Locate the cell with the specified text and output its [X, Y] center coordinate. 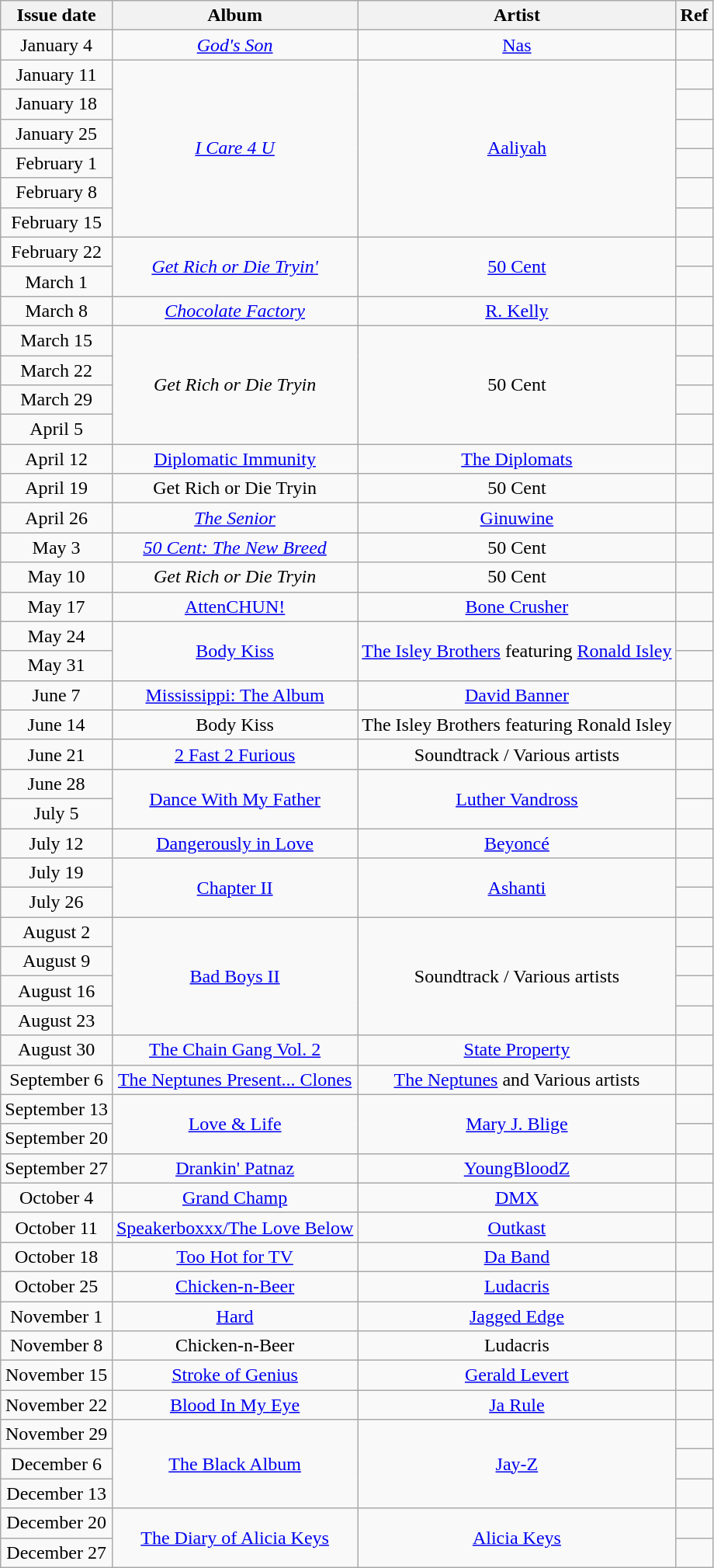
YoungBloodZ [517, 1168]
January 4 [57, 45]
The Senior [234, 518]
Jay-Z [517, 1464]
Chocolate Factory [234, 311]
Mary J. Blige [517, 1124]
Beyoncé [517, 843]
2 Fast 2 Furious [234, 754]
November 22 [57, 1405]
Alicia Keys [517, 1538]
Drankin' Patnaz [234, 1168]
June 7 [57, 695]
God's Son [234, 45]
March 29 [57, 400]
June 28 [57, 784]
December 13 [57, 1493]
January 25 [57, 134]
Ashanti [517, 888]
April 12 [57, 459]
May 24 [57, 636]
November 15 [57, 1375]
March 15 [57, 340]
Outkast [517, 1227]
May 3 [57, 548]
February 1 [57, 163]
July 5 [57, 813]
Gerald Levert [517, 1375]
Ref [694, 16]
September 6 [57, 1080]
February 22 [57, 252]
May 10 [57, 577]
August 16 [57, 991]
January 18 [57, 104]
March 8 [57, 311]
Too Hot for TV [234, 1257]
August 9 [57, 961]
September 27 [57, 1168]
July 12 [57, 843]
I Care 4 U [234, 148]
Issue date [57, 16]
Mississippi: The Album [234, 695]
Blood In My Eye [234, 1405]
The Neptunes and Various artists [517, 1080]
Love & Life [234, 1124]
November 1 [57, 1316]
May 31 [57, 666]
August 30 [57, 1050]
September 20 [57, 1139]
December 27 [57, 1552]
April 26 [57, 518]
Bad Boys II [234, 976]
R. Kelly [517, 311]
Speakerboxxx/The Love Below [234, 1227]
Nas [517, 45]
Hard [234, 1316]
October 18 [57, 1257]
Jagged Edge [517, 1316]
March 22 [57, 370]
October 4 [57, 1198]
November 8 [57, 1346]
August 23 [57, 1020]
Stroke of Genius [234, 1375]
September 13 [57, 1109]
Ginuwine [517, 518]
November 29 [57, 1434]
April 5 [57, 429]
AttenCHUN! [234, 607]
Dance With My Father [234, 798]
June 21 [57, 754]
Da Band [517, 1257]
July 26 [57, 902]
The Neptunes Present... Clones [234, 1080]
Album [234, 16]
March 1 [57, 281]
October 11 [57, 1227]
50 Cent: The New Breed [234, 548]
David Banner [517, 695]
October 25 [57, 1286]
The Black Album [234, 1464]
The Chain Gang Vol. 2 [234, 1050]
Dangerously in Love [234, 843]
February 15 [57, 222]
The Diplomats [517, 459]
February 8 [57, 193]
State Property [517, 1050]
July 19 [57, 873]
DMX [517, 1198]
Ja Rule [517, 1405]
Artist [517, 16]
April 19 [57, 488]
Aaliyah [517, 148]
August 2 [57, 932]
June 14 [57, 725]
December 6 [57, 1464]
Grand Champ [234, 1198]
Luther Vandross [517, 798]
Bone Crusher [517, 607]
May 17 [57, 607]
Chapter II [234, 888]
January 11 [57, 75]
Get Rich or Die Tryin' [234, 266]
Diplomatic Immunity [234, 459]
December 20 [57, 1523]
The Diary of Alicia Keys [234, 1538]
